Search for the cell housing the specified text and yield its [X, Y] center coordinate. 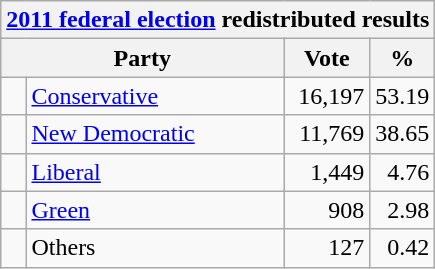
Vote [327, 58]
4.76 [402, 172]
11,769 [327, 134]
2.98 [402, 210]
38.65 [402, 134]
127 [327, 248]
Liberal [155, 172]
Conservative [155, 96]
Others [155, 248]
2011 federal election redistributed results [218, 20]
Party [142, 58]
% [402, 58]
0.42 [402, 248]
908 [327, 210]
1,449 [327, 172]
16,197 [327, 96]
Green [155, 210]
New Democratic [155, 134]
53.19 [402, 96]
